Find where the given text appears and provide that cell's center as (x, y) coordinate. 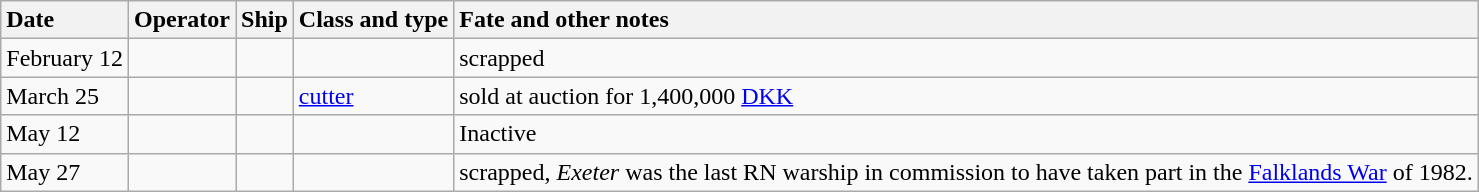
Fate and other notes (966, 20)
scrapped, Exeter was the last RN warship in commission to have taken part in the Falklands War of 1982. (966, 172)
March 25 (65, 96)
sold at auction for 1,400,000 DKK (966, 96)
May 12 (65, 134)
scrapped (966, 58)
Ship (265, 20)
Date (65, 20)
Operator (182, 20)
May 27 (65, 172)
cutter (373, 96)
Class and type (373, 20)
February 12 (65, 58)
Inactive (966, 134)
